For the text-containing cell, return its midpoint in [x, y] coordinate format. 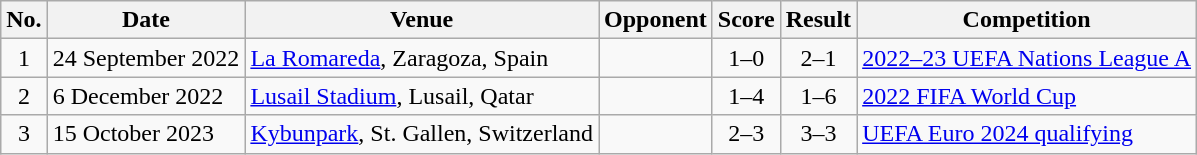
2022 FIFA World Cup [1027, 96]
1–6 [818, 96]
1 [24, 58]
3–3 [818, 134]
24 September 2022 [146, 58]
Competition [1027, 20]
Date [146, 20]
Result [818, 20]
Opponent [656, 20]
Venue [422, 20]
Score [746, 20]
6 December 2022 [146, 96]
Lusail Stadium, Lusail, Qatar [422, 96]
2–1 [818, 58]
1–0 [746, 58]
3 [24, 134]
1–4 [746, 96]
Kybunpark, St. Gallen, Switzerland [422, 134]
UEFA Euro 2024 qualifying [1027, 134]
15 October 2023 [146, 134]
2 [24, 96]
2–3 [746, 134]
La Romareda, Zaragoza, Spain [422, 58]
No. [24, 20]
2022–23 UEFA Nations League A [1027, 58]
